From the cell containing the given text, extract its center point as [X, Y] coordinate. 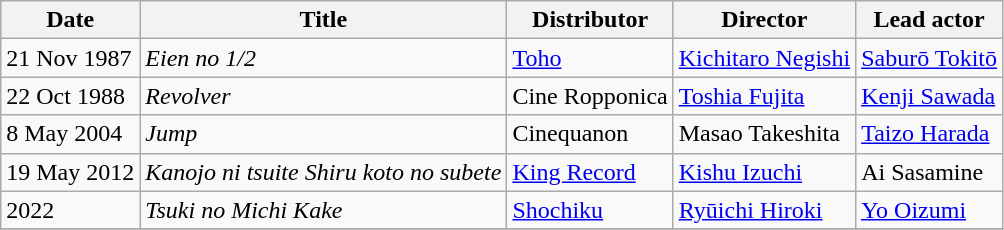
Toho [590, 58]
Kanojo ni tsuite Shiru koto no subete [324, 172]
Cine Ropponica [590, 96]
21 Nov 1987 [70, 58]
Cinequanon [590, 134]
Ryūichi Hiroki [764, 210]
Date [70, 20]
Ai Sasamine [930, 172]
Yo Oizumi [930, 210]
Distributor [590, 20]
Kichitaro Negishi [764, 58]
Shochiku [590, 210]
Saburō Tokitō [930, 58]
8 May 2004 [70, 134]
Eien no 1/2 [324, 58]
King Record [590, 172]
19 May 2012 [70, 172]
2022 [70, 210]
Jump [324, 134]
Director [764, 20]
Revolver [324, 96]
Lead actor [930, 20]
Toshia Fujita [764, 96]
Masao Takeshita [764, 134]
Tsuki no Michi Kake [324, 210]
22 Oct 1988 [70, 96]
Title [324, 20]
Taizo Harada [930, 134]
Kenji Sawada [930, 96]
Kishu Izuchi [764, 172]
